Return the (x, y) coordinate for the center point of the cell that contains the specified text.  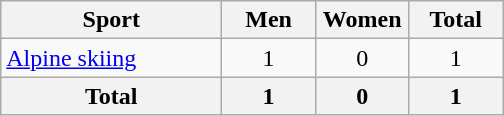
Sport (112, 20)
Alpine skiing (112, 58)
Men (269, 20)
Women (362, 20)
